Extract the (x, y) coordinate from the center of the cell holding the provided text.  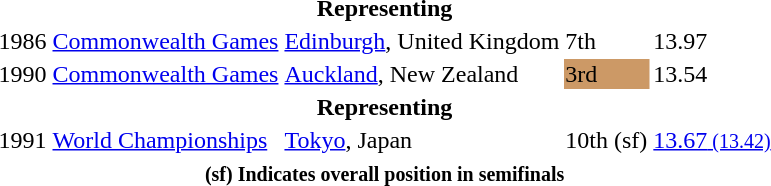
10th (sf) (606, 140)
7th (606, 41)
3rd (606, 74)
World Championships (166, 140)
Edinburgh, United Kingdom (422, 41)
Tokyo, Japan (422, 140)
Auckland, New Zealand (422, 74)
